Detect which cell encompasses the target text, then output its [X, Y] center coordinate. 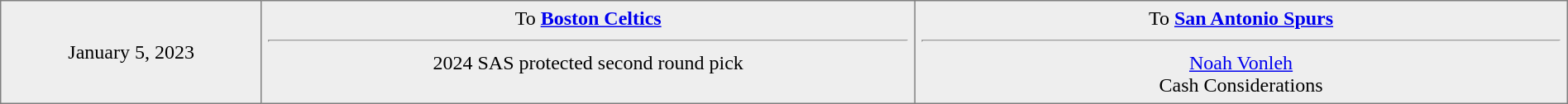
January 5, 2023 [131, 52]
To San Antonio SpursNoah VonlehCash Considerations [1241, 52]
To Boston Celtics2024 SAS protected second round pick [587, 52]
